Provide the (X, Y) coordinate of the cell's center where the given text is located.  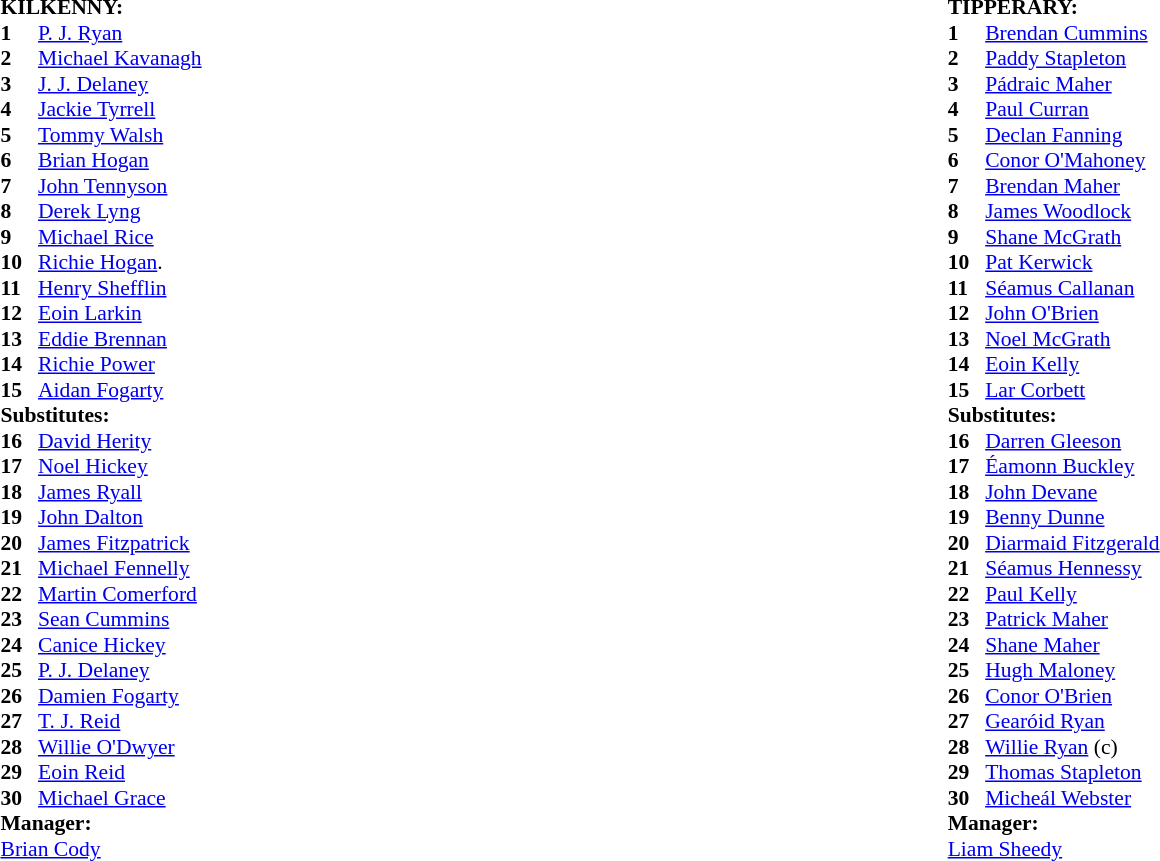
John Tennyson (123, 186)
Eoin Larkin (123, 313)
Brian Hogan (123, 161)
Sean Cummins (123, 619)
Michael Fennelly (123, 569)
Michael Kavanagh (123, 59)
Eddie Brennan (123, 339)
Canice Hickey (123, 645)
P. J. Delaney (123, 671)
Damien Fogarty (123, 696)
David Herity (123, 441)
Eoin Reid (123, 773)
Martin Comerford (123, 594)
John Dalton (123, 517)
J. J. Delaney (123, 84)
Richie Power (123, 365)
James Fitzpatrick (123, 543)
Willie O'Dwyer (123, 747)
Michael Rice (123, 237)
Richie Hogan. (123, 263)
Derek Lyng (123, 211)
Jackie Tyrrell (123, 109)
Manager: (104, 823)
Michael Grace (123, 798)
Tommy Walsh (123, 135)
Aidan Fogarty (123, 390)
Noel Hickey (123, 467)
P. J. Ryan (123, 33)
T. J. Reid (123, 721)
James Ryall (123, 492)
Henry Shefflin (123, 288)
Substitutes: (104, 415)
